Search for the cell housing the specified text and yield its (X, Y) center coordinate. 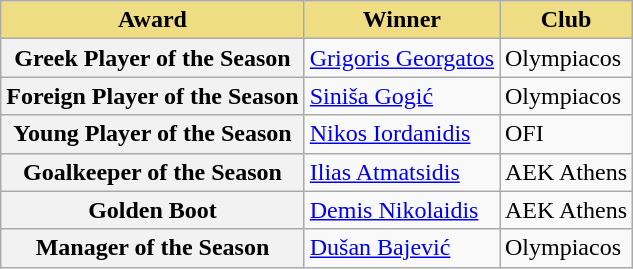
Nikos Iordanidis (402, 134)
Goalkeeper of the Season (152, 172)
Award (152, 20)
Golden Boot (152, 210)
Grigoris Georgatos (402, 58)
OFI (566, 134)
Manager of the Season (152, 248)
Siniša Gogić (402, 96)
Club (566, 20)
Greek Player of the Season (152, 58)
Ilias Atmatsidis (402, 172)
Demis Nikolaidis (402, 210)
Foreign Player of the Season (152, 96)
Dušan Bajević (402, 248)
Young Player of the Season (152, 134)
Winner (402, 20)
